Provide the [X, Y] coordinate of the cell's center where the given text is located.  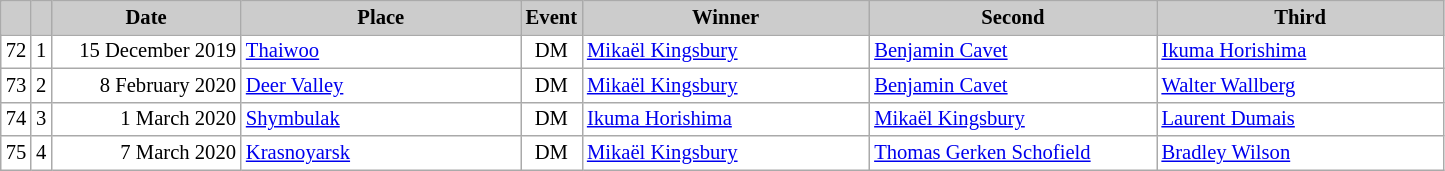
Bradley Wilson [1300, 153]
72 [16, 51]
73 [16, 85]
Krasnoyarsk [381, 153]
75 [16, 153]
4 [41, 153]
Laurent Dumais [1300, 119]
1 March 2020 [146, 119]
Place [381, 17]
Deer Valley [381, 85]
3 [41, 119]
Winner [726, 17]
Thaiwoo [381, 51]
74 [16, 119]
7 March 2020 [146, 153]
Third [1300, 17]
Event [552, 17]
Thomas Gerken Schofield [1012, 153]
Shymbulak [381, 119]
15 December 2019 [146, 51]
8 February 2020 [146, 85]
2 [41, 85]
Walter Wallberg [1300, 85]
Date [146, 17]
1 [41, 51]
Second [1012, 17]
